Pinpoint the cell where the given text exists, returning its (x, y) midpoint coordinate. 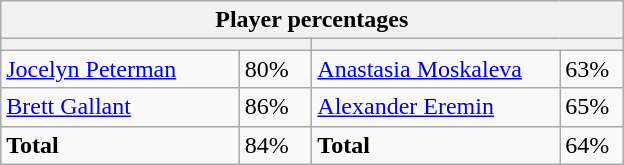
Anastasia Moskaleva (436, 69)
86% (276, 107)
64% (592, 145)
80% (276, 69)
65% (592, 107)
63% (592, 69)
Alexander Eremin (436, 107)
84% (276, 145)
Player percentages (312, 20)
Jocelyn Peterman (120, 69)
Brett Gallant (120, 107)
